For the text-containing cell, return its midpoint in (X, Y) coordinate format. 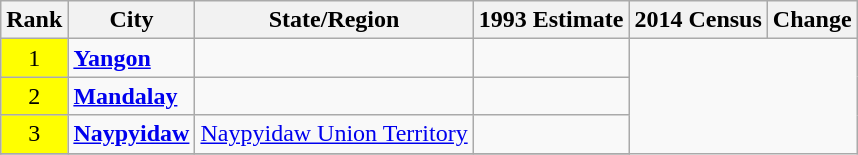
City (132, 20)
1993 Estimate (551, 20)
3 (34, 134)
2 (34, 96)
Naypyidaw Union Territory (334, 134)
Rank (34, 20)
Change (812, 20)
2014 Census (698, 20)
State/Region (334, 20)
1 (34, 58)
Yangon (132, 58)
Mandalay (132, 96)
Naypyidaw (132, 134)
